Scan for the cell matching the given text and deliver its (X, Y) coordinate at center. 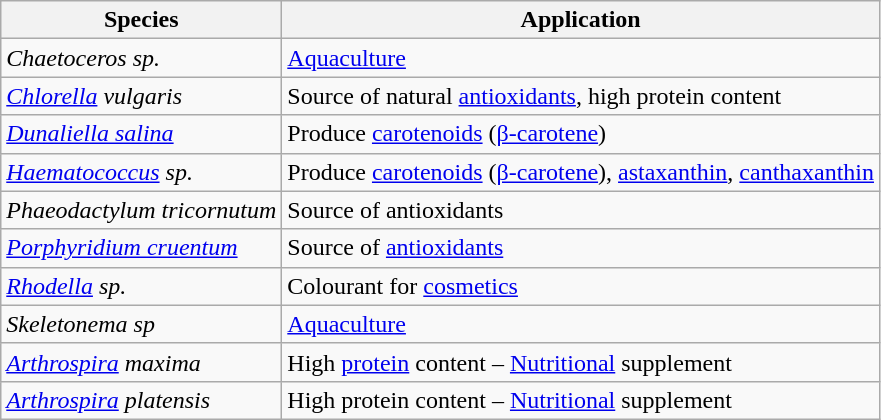
Species (142, 20)
Skeletonema sp (142, 324)
Source of natural antioxidants, high protein content (581, 96)
Produce carotenoids (β-carotene), astaxanthin, canthaxanthin (581, 172)
Produce carotenoids (β-carotene) (581, 134)
Dunaliella salina (142, 134)
Arthrospira maxima (142, 362)
Haematococcus sp. (142, 172)
Colourant for cosmetics (581, 286)
Application (581, 20)
Arthrospira platensis (142, 400)
Phaeodactylum tricornutum (142, 210)
Porphyridium cruentum (142, 248)
Chaetoceros sp. (142, 58)
Chlorella vulgaris (142, 96)
Rhodella sp. (142, 286)
